Determine the [X, Y] coordinate at the center of the cell enclosing the given text.  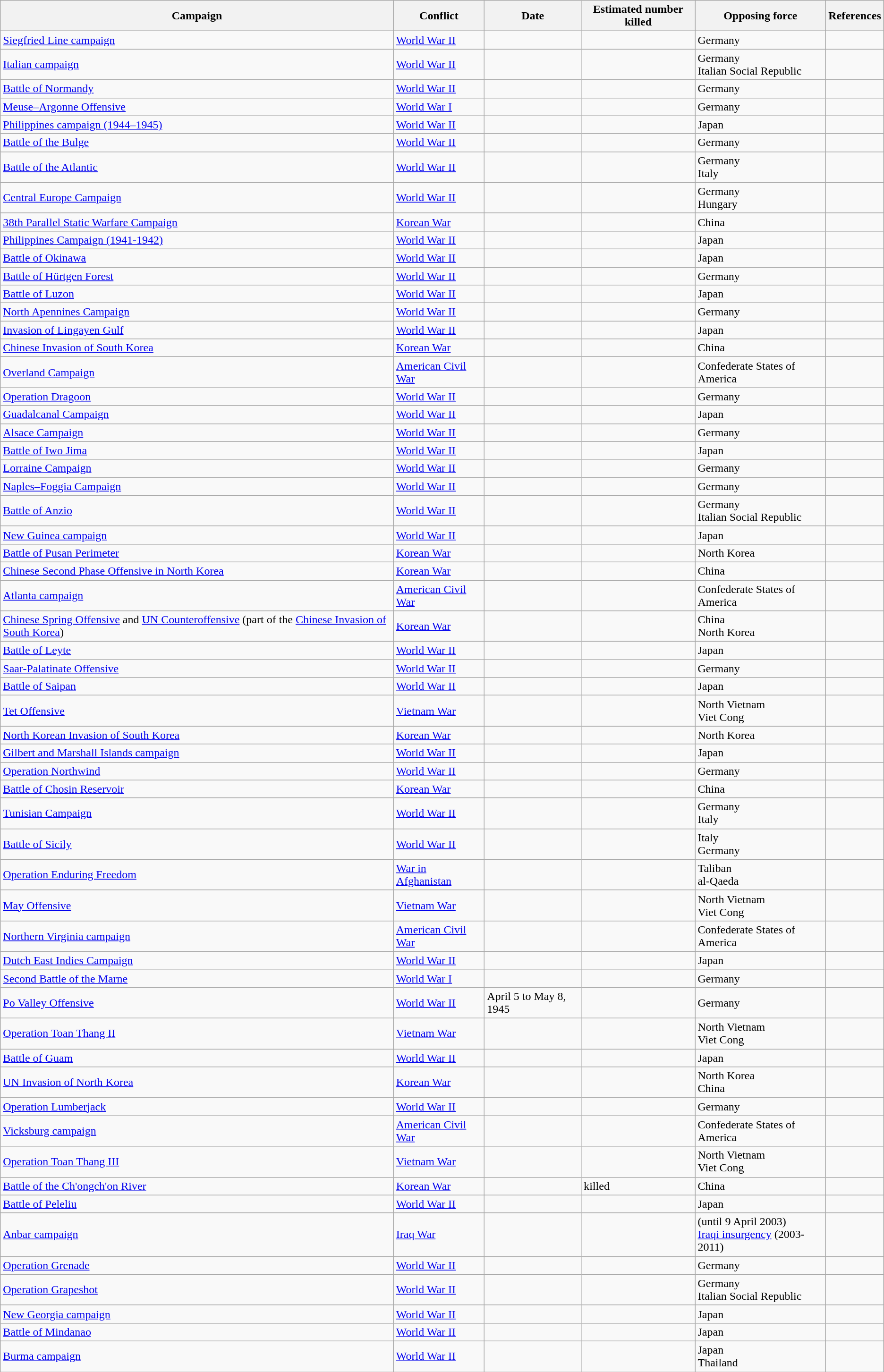
Battle of Mindanao [197, 1332]
Opposing force [760, 16]
Atlanta campaign [197, 595]
Saar-Palatinate Offensive [197, 669]
Battle of Anzio [197, 511]
Lorraine Campaign [197, 468]
Operation Lumberjack [197, 1107]
Date [533, 16]
April 5 to May 8, 1945 [533, 1003]
Chinese Second Phase Offensive in North Korea [197, 571]
Vicksburg campaign [197, 1131]
ChinaNorth Korea [760, 626]
Guadalcanal Campaign [197, 415]
Battle of Luzon [197, 294]
Campaign [197, 16]
Taliban al-Qaeda [760, 874]
Alsace Campaign [197, 432]
Tet Offensive [197, 711]
UN Invasion of North Korea [197, 1082]
Battle of Chosin Reservoir [197, 789]
Burma campaign [197, 1356]
Battle of the Ch'ongch'on River [197, 1186]
Battle of Okinawa [197, 258]
Anbar campaign [197, 1235]
New Guinea campaign [197, 535]
Battle of Normandy [197, 89]
38th Parallel Static Warfare Campaign [197, 222]
Operation Grapeshot [197, 1290]
Philippines campaign (1944–1945) [197, 125]
Philippines Campaign (1941-1942) [197, 240]
Second Battle of the Marne [197, 979]
Po Valley Offensive [197, 1003]
Italian campaign [197, 64]
North Korea China [760, 1082]
Chinese Invasion of South Korea [197, 348]
North Apennines Campaign [197, 312]
JapanThailand [760, 1356]
Siegfried Line campaign [197, 40]
Gilbert and Marshall Islands campaign [197, 753]
Operation Dragoon [197, 397]
May Offensive [197, 906]
Chinese Spring Offensive and UN Counteroffensive (part of the Chinese Invasion of South Korea) [197, 626]
Tunisian Campaign [197, 813]
Battle of Guam [197, 1058]
killed [638, 1186]
Battle of Iwo Jima [197, 450]
Battle of Leyte [197, 651]
ItalyGermany [760, 844]
Battle of Saipan [197, 686]
Operation Toan Thang III [197, 1161]
Iraq War [439, 1235]
Germany Italian Social Republic [760, 1290]
New Georgia campaign [197, 1314]
References [855, 16]
Conflict [439, 16]
Central Europe Campaign [197, 197]
Battle of Peleliu [197, 1204]
Battle of the Atlantic [197, 167]
Battle of Pusan Perimeter [197, 553]
Dutch East Indies Campaign [197, 960]
North Korean Invasion of South Korea [197, 735]
Overland Campaign [197, 372]
Battle of Hürtgen Forest [197, 276]
Meuse–Argonne Offensive [197, 107]
Northern Virginia campaign [197, 936]
Battle of Sicily [197, 844]
Naples–Foggia Campaign [197, 486]
War in Afghanistan [439, 874]
Operation Grenade [197, 1265]
Estimated number killed [638, 16]
Invasion of Lingayen Gulf [197, 330]
Operation Enduring Freedom [197, 874]
(until 9 April 2003)Iraqi insurgency (2003-2011) [760, 1235]
GermanyHungary [760, 197]
Operation Northwind [197, 771]
Operation Toan Thang II [197, 1034]
Battle of the Bulge [197, 143]
